Capture the cell that displays the provided text and extract its (x, y) central coordinate. 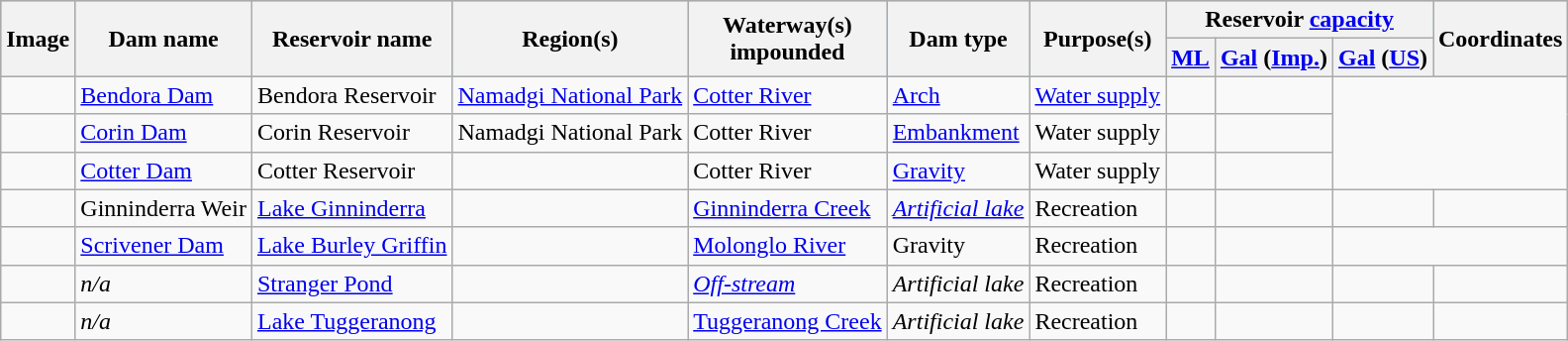
Lake Ginninderra (352, 208)
Purpose(s) (1098, 39)
Image (38, 39)
Reservoir name (352, 39)
Cotter Reservoir (352, 170)
Stranger Pond (352, 284)
Bendora Reservoir (352, 95)
ML (1191, 57)
Tuggeranong Creek (788, 321)
Ginninderra Weir (164, 208)
Dam name (164, 39)
Gal (Imp.) (1273, 57)
Corin Dam (164, 133)
Reservoir capacity (1300, 20)
Lake Tuggeranong (352, 321)
Off-stream (788, 284)
Arch (958, 95)
Corin Reservoir (352, 133)
Ginninderra Creek (788, 208)
Molonglo River (788, 246)
Waterway(s)impounded (788, 39)
Region(s) (570, 39)
Gal (US) (1382, 57)
Dam type (958, 39)
Cotter Dam (164, 170)
Lake Burley Griffin (352, 246)
Coordinates (1501, 39)
Embankment (958, 133)
Bendora Dam (164, 95)
Scrivener Dam (164, 246)
